Extract the [X, Y] coordinate from the center of the cell holding the provided text.  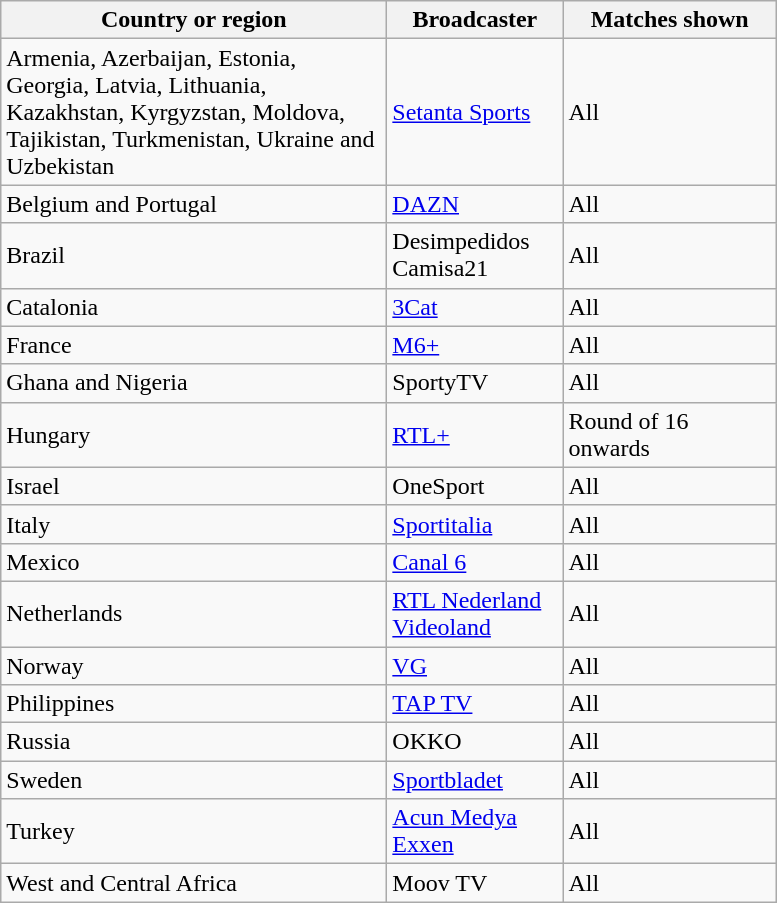
SportyTV [475, 383]
VG [475, 665]
DesimpedidosCamisa21 [475, 256]
Setanta Sports [475, 112]
Philippines [194, 704]
3Cat [475, 307]
Turkey [194, 832]
RTL NederlandVideoland [475, 614]
Norway [194, 665]
OKKO [475, 742]
Israel [194, 486]
Sportitalia [475, 524]
Sportbladet [475, 780]
Catalonia [194, 307]
Round of 16 onwards [670, 434]
Broadcaster [475, 20]
M6+ [475, 345]
OneSport [475, 486]
TAP TV [475, 704]
Armenia, Azerbaijan, Estonia, Georgia, Latvia, Lithuania, Kazakhstan, Kyrgyzstan, Moldova, Tajikistan, Turkmenistan, Ukraine and Uzbekistan [194, 112]
France [194, 345]
Mexico [194, 562]
Sweden [194, 780]
Moov TV [475, 883]
West and Central Africa [194, 883]
Brazil [194, 256]
Netherlands [194, 614]
Ghana and Nigeria [194, 383]
DAZN [475, 204]
Hungary [194, 434]
RTL+ [475, 434]
Italy [194, 524]
Matches shown [670, 20]
Canal 6 [475, 562]
Acun MedyaExxen [475, 832]
Belgium and Portugal [194, 204]
Country or region [194, 20]
Russia [194, 742]
